Provide the (X, Y) coordinate of the cell's center where the given text is located.  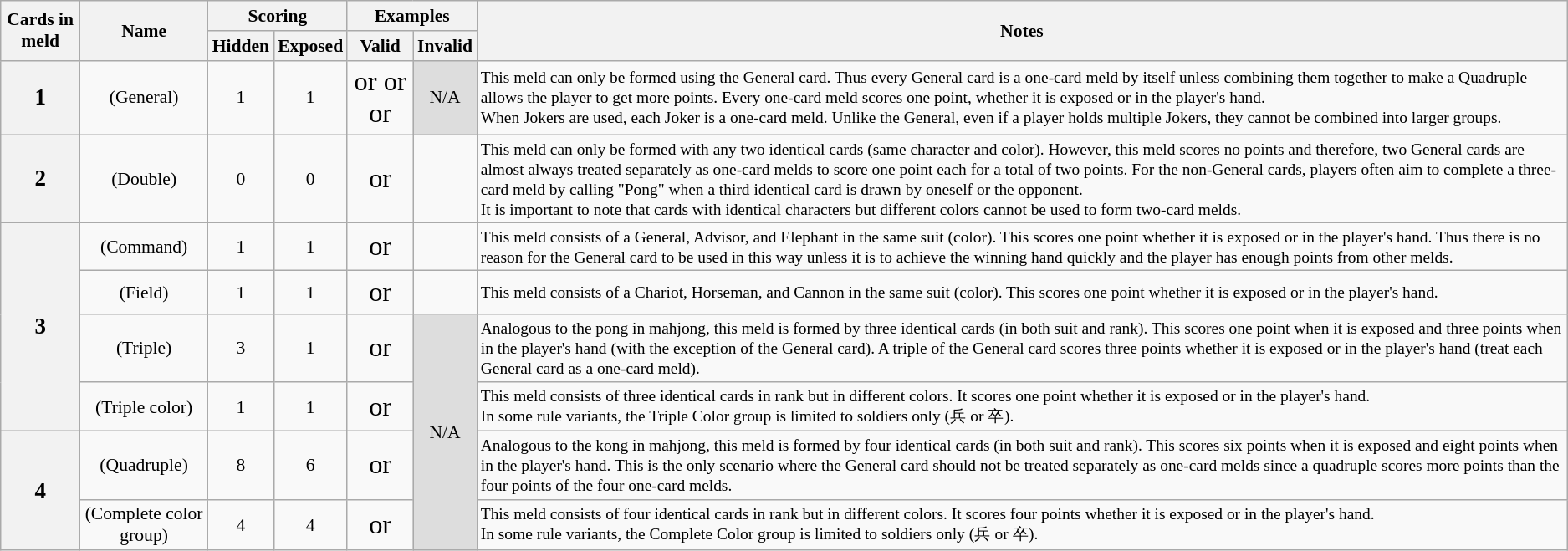
Exposed (310, 46)
Valid (380, 46)
(Field) (144, 293)
(Complete color group) (144, 525)
Scoring (278, 16)
(Triple color) (144, 406)
2 (40, 179)
(Command) (144, 247)
Invalid (445, 46)
8 (241, 465)
This meld consists of a Chariot, Horseman, and Cannon in the same suit (color). This scores one point whether it is exposed or in the player's hand. (1022, 293)
(Triple) (144, 348)
(Double) (144, 179)
or or or (380, 97)
Name (144, 30)
Examples (411, 16)
Notes (1022, 30)
(Quadruple) (144, 465)
Hidden (241, 46)
Cards in meld (40, 30)
(General) (144, 97)
6 (310, 465)
